Detect which cell encompasses the target text, then output its (x, y) center coordinate. 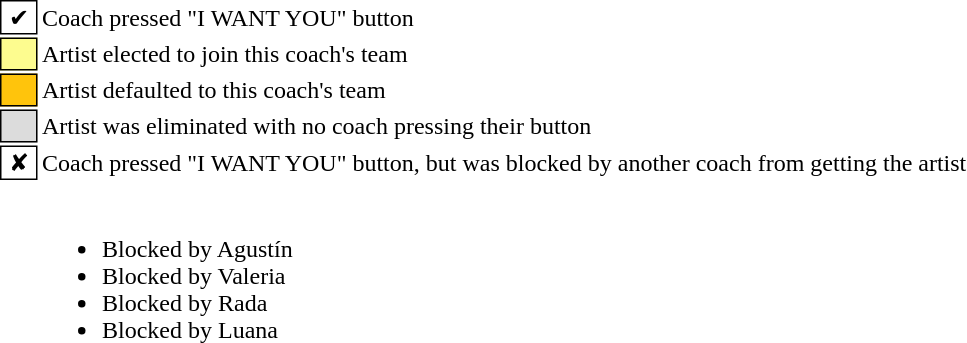
Artist elected to join this coach's team (504, 54)
Artist defaulted to this coach's team (504, 90)
Artist was eliminated with no coach pressing their button (504, 126)
Coach pressed "I WANT YOU" button (504, 17)
Coach pressed "I WANT YOU" button, but was blocked by another coach from getting the artist (504, 163)
✘ (19, 163)
✔ (19, 17)
